Pinpoint the cell where the given text exists, returning its [x, y] midpoint coordinate. 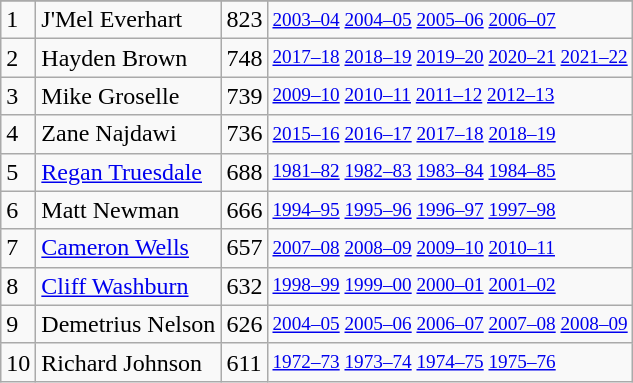
632 [244, 286]
Hayden Brown [128, 58]
611 [244, 362]
748 [244, 58]
J'Mel Everhart [128, 20]
8 [18, 286]
1972–73 1973–74 1974–75 1975–76 [450, 362]
Cliff Washburn [128, 286]
657 [244, 248]
736 [244, 134]
666 [244, 210]
2007–08 2008–09 2009–10 2010–11 [450, 248]
Matt Newman [128, 210]
2 [18, 58]
1981–82 1982–83 1983–84 1984–85 [450, 172]
2004–05 2005–06 2006–07 2007–08 2008–09 [450, 324]
1998–99 1999–00 2000–01 2001–02 [450, 286]
626 [244, 324]
Regan Truesdale [128, 172]
2009–10 2010–11 2011–12 2012–13 [450, 96]
Zane Najdawi [128, 134]
2015–16 2016–17 2017–18 2018–19 [450, 134]
Richard Johnson [128, 362]
3 [18, 96]
1994–95 1995–96 1996–97 1997–98 [450, 210]
2003–04 2004–05 2005–06 2006–07 [450, 20]
823 [244, 20]
10 [18, 362]
4 [18, 134]
6 [18, 210]
2017–18 2018–19 2019–20 2020–21 2021–22 [450, 58]
5 [18, 172]
7 [18, 248]
688 [244, 172]
Cameron Wells [128, 248]
Mike Groselle [128, 96]
9 [18, 324]
1 [18, 20]
739 [244, 96]
Demetrius Nelson [128, 324]
